Pinpoint the cell where the given text exists, returning its (x, y) midpoint coordinate. 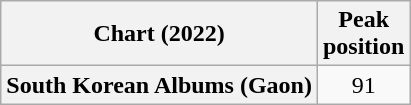
Peakposition (363, 34)
South Korean Albums (Gaon) (160, 85)
91 (363, 85)
Chart (2022) (160, 34)
